Find where the given text appears and provide that cell's center as [x, y] coordinate. 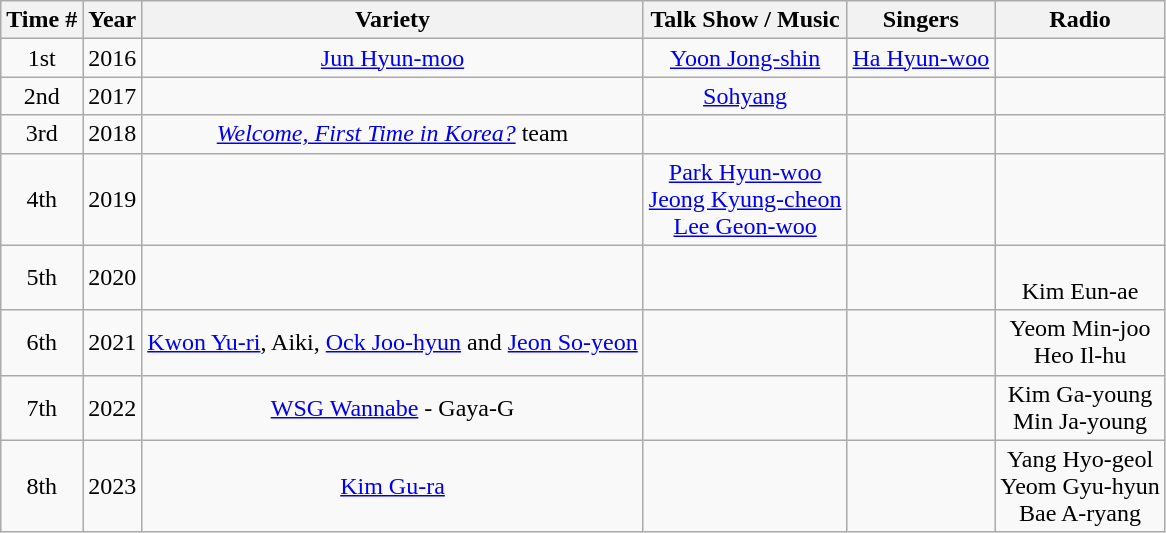
2nd [42, 96]
Kim Ga-youngMin Ja-young [1080, 408]
2017 [112, 96]
2020 [112, 278]
Talk Show / Music [745, 20]
Ha Hyun-woo [921, 58]
Singers [921, 20]
2019 [112, 199]
Yang Hyo-geolYeom Gyu-hyunBae A-ryang [1080, 486]
Variety [392, 20]
6th [42, 342]
4th [42, 199]
Park Hyun-wooJeong Kyung-cheonLee Geon-woo [745, 199]
7th [42, 408]
Year [112, 20]
2023 [112, 486]
2018 [112, 134]
Time # [42, 20]
Sohyang [745, 96]
Jun Hyun-moo [392, 58]
Kwon Yu-ri, Aiki, Ock Joo-hyun and Jeon So-yeon [392, 342]
Yeom Min-jooHeo Il-hu [1080, 342]
Radio [1080, 20]
2016 [112, 58]
Welcome, First Time in Korea? team [392, 134]
WSG Wannabe - Gaya-G [392, 408]
Kim Eun-ae [1080, 278]
2022 [112, 408]
Kim Gu-ra [392, 486]
3rd [42, 134]
1st [42, 58]
8th [42, 486]
Yoon Jong-shin [745, 58]
5th [42, 278]
2021 [112, 342]
